Provide the (x, y) coordinate of the cell's center where the given text is located.  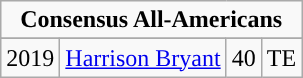
40 (244, 58)
2019 (30, 58)
Harrison Bryant (143, 58)
Consensus All-Americans (152, 20)
TE (281, 58)
